Pinpoint the cell where the given text exists, returning its (x, y) midpoint coordinate. 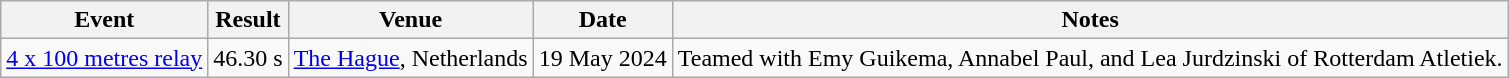
Event (104, 20)
46.30 s (248, 58)
Result (248, 20)
Notes (1090, 20)
The Hague, Netherlands (410, 58)
4 x 100 metres relay (104, 58)
Teamed with Emy Guikema, Annabel Paul, and Lea Jurdzinski of Rotterdam Atletiek. (1090, 58)
Date (602, 20)
19 May 2024 (602, 58)
Venue (410, 20)
